Detect which cell encompasses the target text, then output its (x, y) center coordinate. 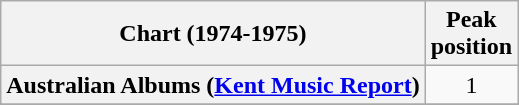
Chart (1974-1975) (213, 34)
1 (471, 85)
Peakposition (471, 34)
Australian Albums (Kent Music Report) (213, 85)
